Pinpoint the cell where the given text exists, returning its (X, Y) midpoint coordinate. 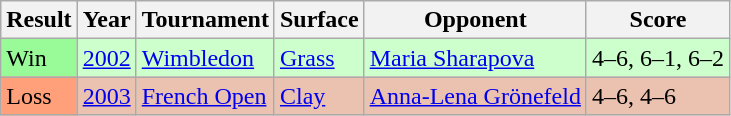
French Open (205, 96)
Clay (319, 96)
Win (39, 58)
2003 (106, 96)
Maria Sharapova (475, 58)
Result (39, 20)
Tournament (205, 20)
Year (106, 20)
Wimbledon (205, 58)
4–6, 6–1, 6–2 (658, 58)
4–6, 4–6 (658, 96)
2002 (106, 58)
Grass (319, 58)
Surface (319, 20)
Anna-Lena Grönefeld (475, 96)
Score (658, 20)
Loss (39, 96)
Opponent (475, 20)
